Locate the cell with the specified text and output its (X, Y) center coordinate. 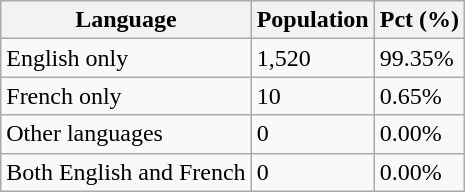
99.35% (419, 58)
English only (126, 58)
Pct (%) (419, 20)
Other languages (126, 134)
10 (312, 96)
0.65% (419, 96)
Both English and French (126, 172)
Language (126, 20)
French only (126, 96)
Population (312, 20)
1,520 (312, 58)
